Capture the cell that displays the provided text and extract its [x, y] central coordinate. 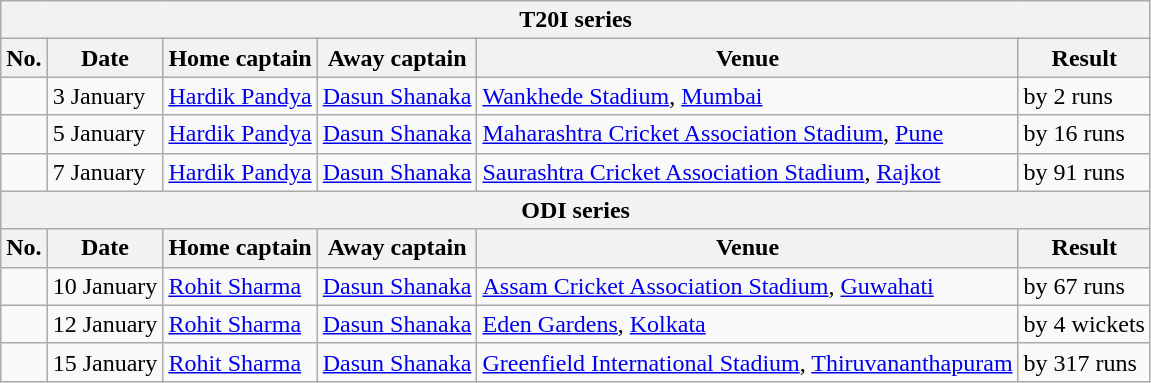
by 4 wickets [1084, 324]
5 January [105, 134]
by 2 runs [1084, 96]
ODI series [576, 210]
by 91 runs [1084, 172]
by 67 runs [1084, 286]
Wankhede Stadium, Mumbai [748, 96]
Saurashtra Cricket Association Stadium, Rajkot [748, 172]
Greenfield International Stadium, Thiruvananthapuram [748, 362]
Assam Cricket Association Stadium, Guwahati [748, 286]
T20I series [576, 20]
by 317 runs [1084, 362]
by 16 runs [1084, 134]
12 January [105, 324]
15 January [105, 362]
3 January [105, 96]
7 January [105, 172]
Eden Gardens, Kolkata [748, 324]
Maharashtra Cricket Association Stadium, Pune [748, 134]
10 January [105, 286]
